Determine the [x, y] coordinate at the center of the cell enclosing the given text.  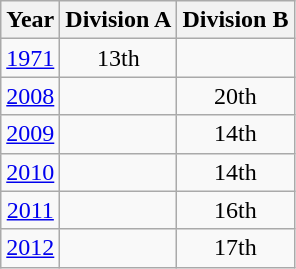
16th [236, 210]
1971 [30, 58]
20th [236, 96]
2008 [30, 96]
2009 [30, 134]
2010 [30, 172]
Division A [118, 20]
Year [30, 20]
Division B [236, 20]
2012 [30, 248]
2011 [30, 210]
17th [236, 248]
13th [118, 58]
